Locate the cell with the specified text and output its [x, y] center coordinate. 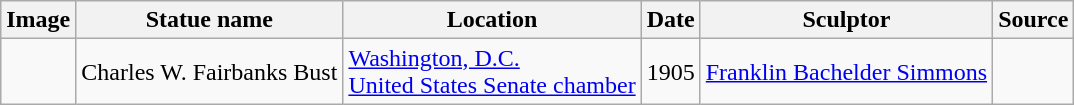
Washington, D.C.United States Senate chamber [492, 72]
Franklin Bachelder Simmons [846, 72]
Image [38, 20]
Location [492, 20]
Date [670, 20]
Source [1034, 20]
Statue name [210, 20]
Charles W. Fairbanks Bust [210, 72]
1905 [670, 72]
Sculptor [846, 20]
